Capture the cell that displays the provided text and extract its [x, y] central coordinate. 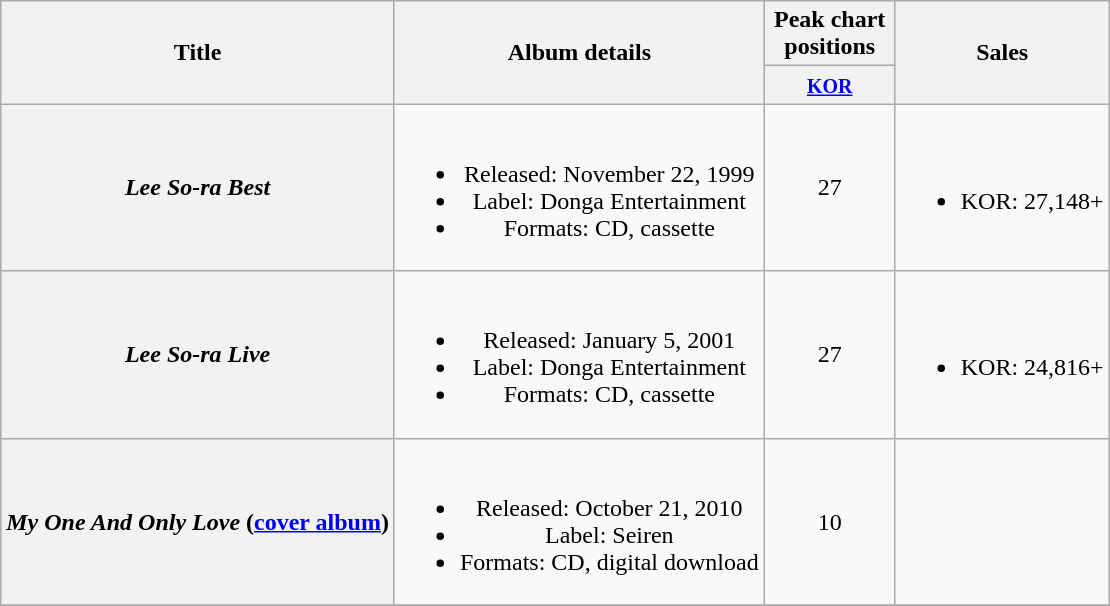
KOR: 24,816+ [1002, 354]
Title [198, 52]
My One And Only Love (cover album) [198, 522]
KOR: 27,148+ [1002, 188]
Released: October 21, 2010Label: SeirenFormats: CD, digital download [579, 522]
Released: November 22, 1999Label: Donga EntertainmentFormats: CD, cassette [579, 188]
Album details [579, 52]
Lee So-ra Live [198, 354]
KOR [830, 85]
10 [830, 522]
Lee So-ra Best [198, 188]
Peak chart positions [830, 34]
Sales [1002, 52]
Released: January 5, 2001Label: Donga EntertainmentFormats: CD, cassette [579, 354]
